Find where the given text appears and provide that cell's center as [X, Y] coordinate. 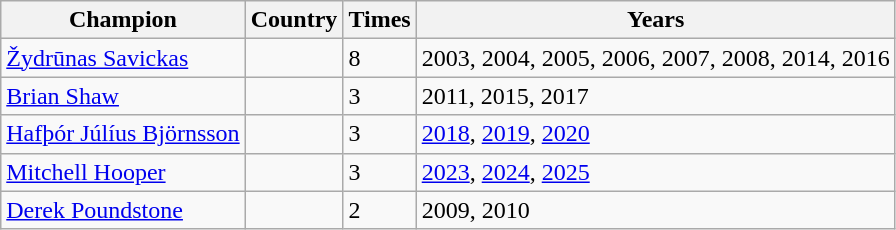
Derek Poundstone [123, 210]
Žydrūnas Savickas [123, 58]
2011, 2015, 2017 [656, 96]
2018, 2019, 2020 [656, 134]
2 [380, 210]
Times [380, 20]
Hafþór Júlíus Björnsson [123, 134]
2009, 2010 [656, 210]
Champion [123, 20]
2023, 2024, 2025 [656, 172]
2003, 2004, 2005, 2006, 2007, 2008, 2014, 2016 [656, 58]
Brian Shaw [123, 96]
8 [380, 58]
Years [656, 20]
Mitchell Hooper [123, 172]
Country [294, 20]
